Return [X, Y] of the center of cell containing provided text 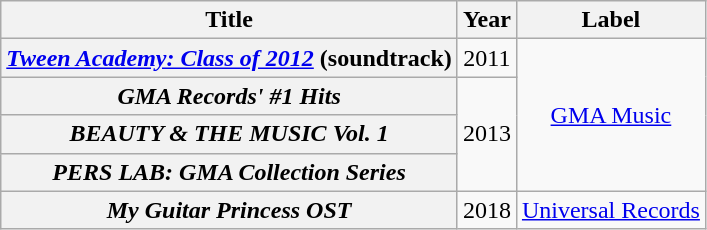
BEAUTY & THE MUSIC Vol. 1 [230, 134]
Label [610, 20]
Title [230, 20]
Tween Academy: Class of 2012 (soundtrack) [230, 58]
2013 [486, 134]
Universal Records [610, 210]
PERS LAB: GMA Collection Series [230, 172]
My Guitar Princess OST [230, 210]
GMA Music [610, 115]
2011 [486, 58]
GMA Records' #1 Hits [230, 96]
Year [486, 20]
2018 [486, 210]
